For the text-containing cell, return its midpoint in (X, Y) coordinate format. 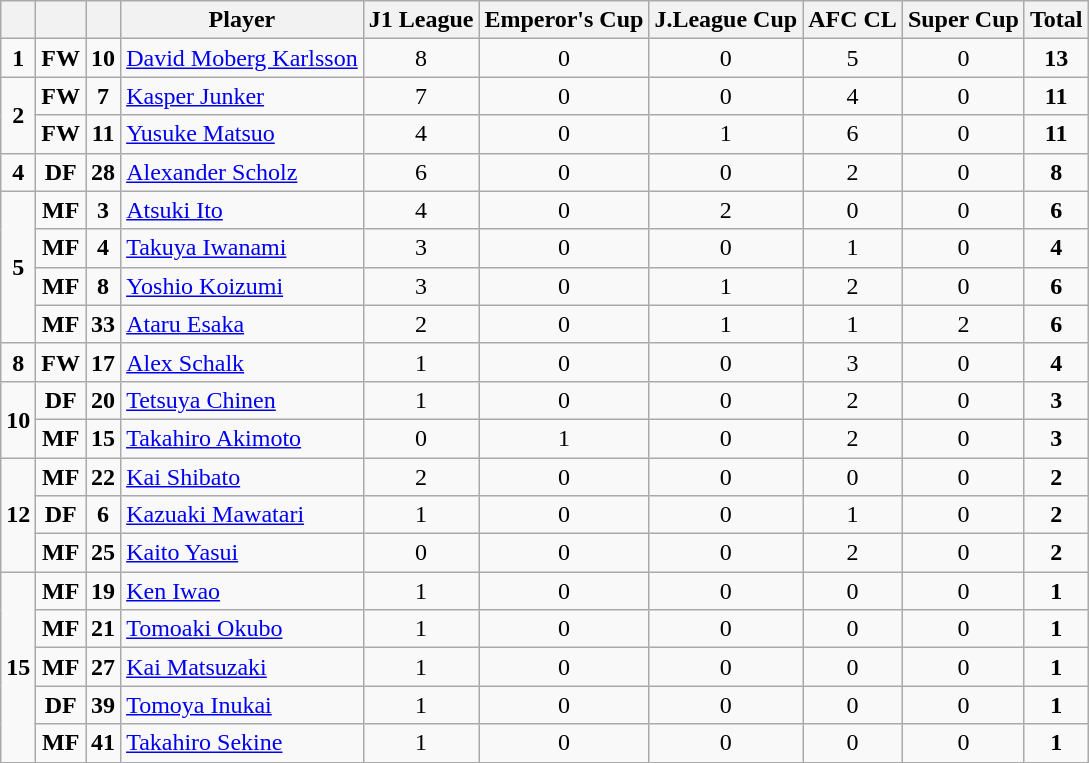
28 (104, 172)
13 (1056, 58)
Takahiro Akimoto (242, 438)
Takuya Iwanami (242, 248)
39 (104, 705)
Alexander Scholz (242, 172)
27 (104, 667)
Tomoya Inukai (242, 705)
Kasper Junker (242, 96)
Kaito Yasui (242, 553)
Alex Schalk (242, 362)
Ken Iwao (242, 591)
12 (18, 515)
Ataru Esaka (242, 324)
David Moberg Karlsson (242, 58)
Tetsuya Chinen (242, 400)
Super Cup (963, 20)
Kazuaki Mawatari (242, 515)
Yoshio Koizumi (242, 286)
Player (242, 20)
19 (104, 591)
Yusuke Matsuo (242, 134)
Total (1056, 20)
22 (104, 477)
AFC CL (853, 20)
Kai Matsuzaki (242, 667)
J.League Cup (726, 20)
Takahiro Sekine (242, 743)
J1 League (421, 20)
Tomoaki Okubo (242, 629)
20 (104, 400)
25 (104, 553)
Kai Shibato (242, 477)
41 (104, 743)
21 (104, 629)
Emperor's Cup (564, 20)
Atsuki Ito (242, 210)
17 (104, 362)
33 (104, 324)
